Return the [X, Y] coordinate for the center point of the cell that contains the specified text.  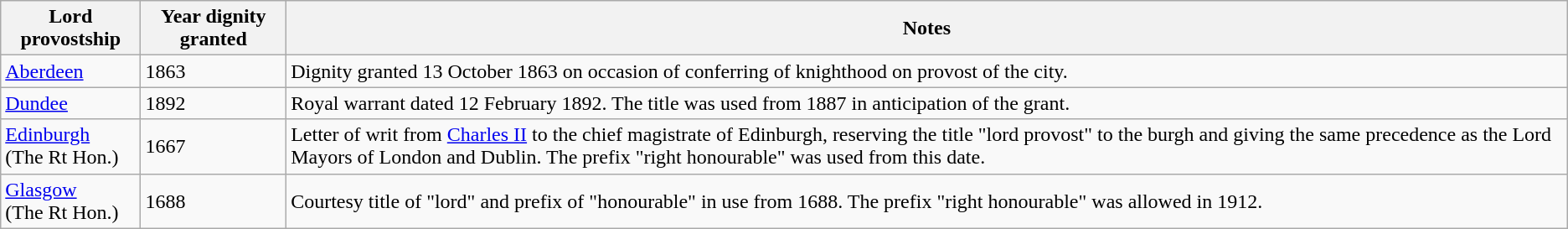
Royal warrant dated 12 February 1892. The title was used from 1887 in anticipation of the grant. [927, 103]
1892 [214, 103]
Dundee [70, 103]
Courtesy title of "lord" and prefix of "honourable" in use from 1688. The prefix "right honourable" was allowed in 1912. [927, 201]
Edinburgh (The Rt Hon.) [70, 146]
Aberdeen [70, 71]
Year dignity granted [214, 29]
Glasgow(The Rt Hon.) [70, 201]
Notes [927, 29]
1667 [214, 146]
1688 [214, 201]
Lord provostship [70, 29]
Dignity granted 13 October 1863 on occasion of conferring of knighthood on provost of the city. [927, 71]
1863 [214, 71]
